Scan for the cell matching the given text and deliver its (x, y) coordinate at center. 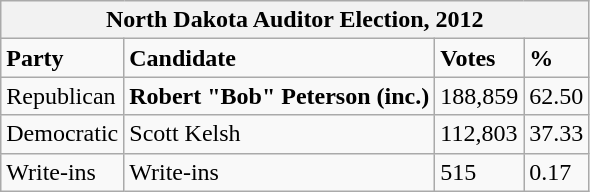
0.17 (556, 172)
Votes (480, 58)
62.50 (556, 96)
Democratic (62, 134)
112,803 (480, 134)
37.33 (556, 134)
Candidate (280, 58)
Republican (62, 96)
188,859 (480, 96)
% (556, 58)
Party (62, 58)
515 (480, 172)
Scott Kelsh (280, 134)
North Dakota Auditor Election, 2012 (295, 20)
Robert "Bob" Peterson (inc.) (280, 96)
